Search for the cell housing the specified text and yield its (X, Y) center coordinate. 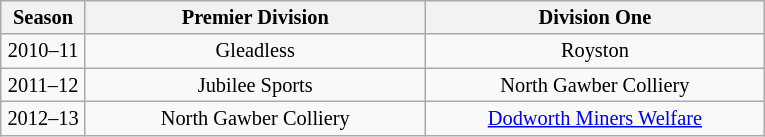
2012–13 (44, 118)
Jubilee Sports (255, 85)
2010–11 (44, 51)
Premier Division (255, 17)
Division One (595, 17)
Gleadless (255, 51)
Dodworth Miners Welfare (595, 118)
2011–12 (44, 85)
Season (44, 17)
Royston (595, 51)
